Extract the (x, y) coordinate from the center of the cell holding the provided text.  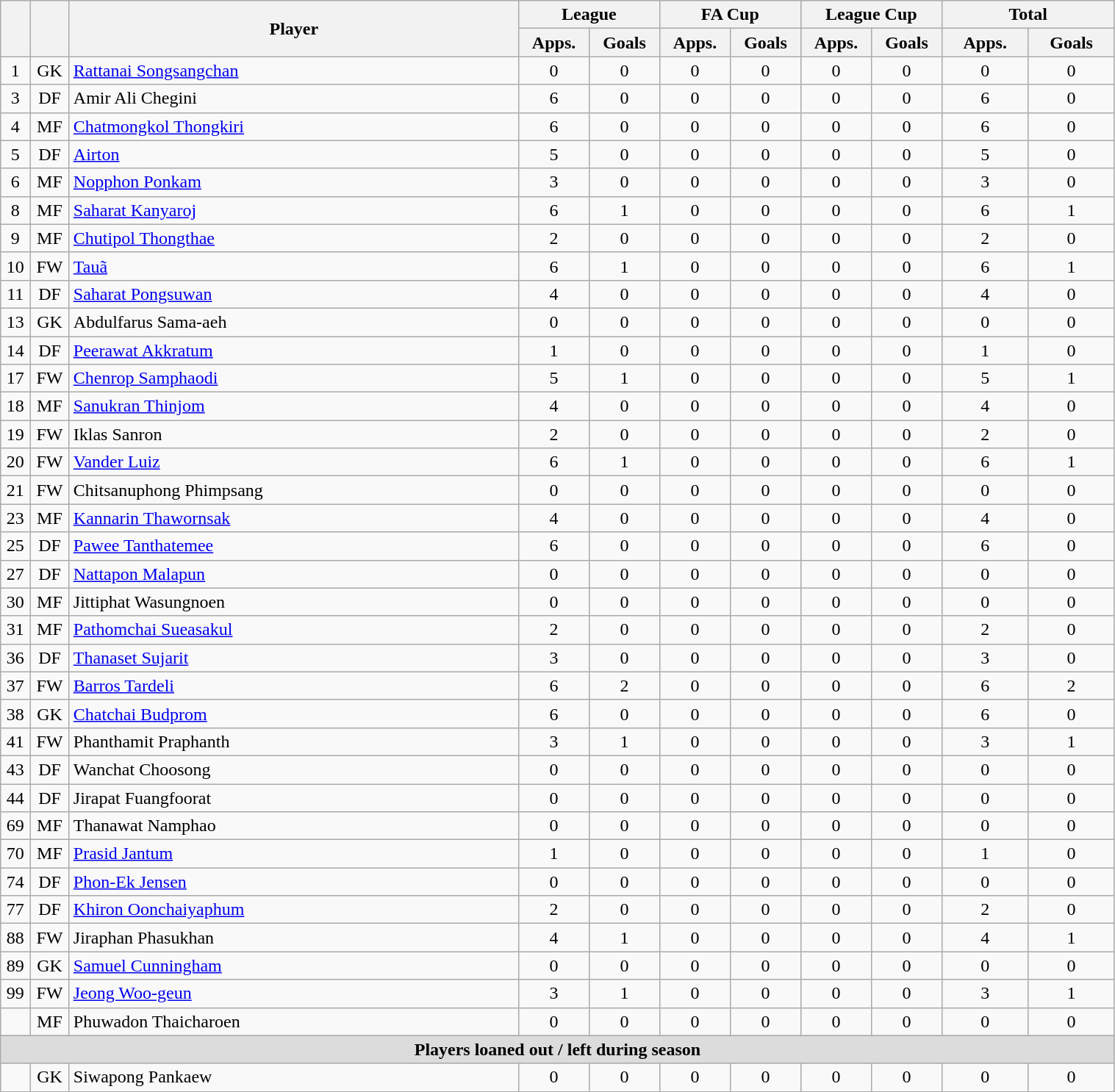
14 (15, 351)
Kannarin Thawornsak (294, 518)
Jiraphan Phasukhan (294, 938)
Chatchai Budprom (294, 714)
Phon-Ek Jensen (294, 882)
Samuel Cunningham (294, 966)
70 (15, 854)
Jirapat Fuangfoorat (294, 797)
10 (15, 266)
Total (1028, 15)
Saharat Pongsuwan (294, 294)
19 (15, 434)
13 (15, 322)
89 (15, 966)
Airton (294, 154)
Thanaset Sujarit (294, 658)
Barros Tardeli (294, 686)
30 (15, 602)
18 (15, 406)
27 (15, 574)
37 (15, 686)
17 (15, 378)
Prasid Jantum (294, 854)
Saharat Kanyaroj (294, 210)
Amir Ali Chegini (294, 98)
Vander Luiz (294, 462)
25 (15, 546)
74 (15, 882)
8 (15, 210)
11 (15, 294)
43 (15, 769)
League Cup (871, 15)
23 (15, 518)
41 (15, 741)
Siwapong Pankaew (294, 1077)
Nopphon Ponkam (294, 182)
Wanchat Choosong (294, 769)
Jeong Woo-geun (294, 994)
Abdulfarus Sama-aeh (294, 322)
Khiron Oonchaiyaphum (294, 910)
99 (15, 994)
Peerawat Akkratum (294, 351)
21 (15, 490)
Sanukran Thinjom (294, 406)
31 (15, 630)
Phanthamit Praphanth (294, 741)
Players loaned out / left during season (557, 1049)
Phuwadon Thaicharoen (294, 1021)
36 (15, 658)
9 (15, 238)
44 (15, 797)
Chenrop Samphaodi (294, 378)
77 (15, 910)
Nattapon Malapun (294, 574)
League (589, 15)
38 (15, 714)
Player (294, 29)
Pawee Tanthatemee (294, 546)
Pathomchai Sueasakul (294, 630)
Thanawat Namphao (294, 826)
Chatmongkol Thongkiri (294, 126)
Chitsanuphong Phimpsang (294, 490)
88 (15, 938)
Tauã (294, 266)
Chutipol Thongthae (294, 238)
FA Cup (730, 15)
Iklas Sanron (294, 434)
20 (15, 462)
69 (15, 826)
Jittiphat Wasungnoen (294, 602)
Rattanai Songsangchan (294, 71)
